Search for the cell housing the specified text and yield its (x, y) center coordinate. 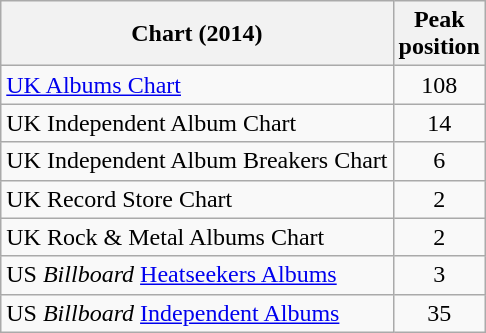
35 (439, 313)
UK Independent Album Breakers Chart (197, 161)
UK Rock & Metal Albums Chart (197, 237)
UK Independent Album Chart (197, 123)
US Billboard Heatseekers Albums (197, 275)
US Billboard Independent Albums (197, 313)
UK Record Store Chart (197, 199)
Peakposition (439, 34)
108 (439, 85)
UK Albums Chart (197, 85)
14 (439, 123)
Chart (2014) (197, 34)
3 (439, 275)
6 (439, 161)
